From the cell containing the given text, extract its center point as [X, Y] coordinate. 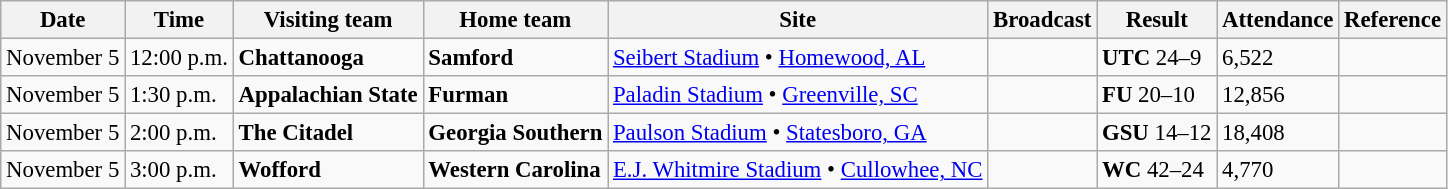
Paladin Stadium • Greenville, SC [798, 95]
Appalachian State [328, 95]
Samford [516, 58]
Furman [516, 95]
Attendance [1278, 20]
Western Carolina [516, 170]
12,856 [1278, 95]
WC 42–24 [1157, 170]
GSU 14–12 [1157, 133]
Date [63, 20]
E.J. Whitmire Stadium • Cullowhee, NC [798, 170]
UTC 24–9 [1157, 58]
Wofford [328, 170]
The Citadel [328, 133]
Time [180, 20]
FU 20–10 [1157, 95]
4,770 [1278, 170]
6,522 [1278, 58]
Broadcast [1042, 20]
2:00 p.m. [180, 133]
Home team [516, 20]
Georgia Southern [516, 133]
18,408 [1278, 133]
12:00 p.m. [180, 58]
Site [798, 20]
1:30 p.m. [180, 95]
Paulson Stadium • Statesboro, GA [798, 133]
Reference [1393, 20]
3:00 p.m. [180, 170]
Visiting team [328, 20]
Chattanooga [328, 58]
Result [1157, 20]
Seibert Stadium • Homewood, AL [798, 58]
